Output the (x, y) coordinate of the center of the cell containing the given text.  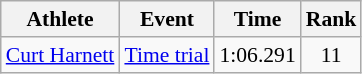
Athlete (60, 19)
Curt Harnett (60, 55)
Time trial (166, 55)
11 (332, 55)
Event (166, 19)
1:06.291 (257, 55)
Time (257, 19)
Rank (332, 19)
